Return (X, Y) of the center of cell containing provided text 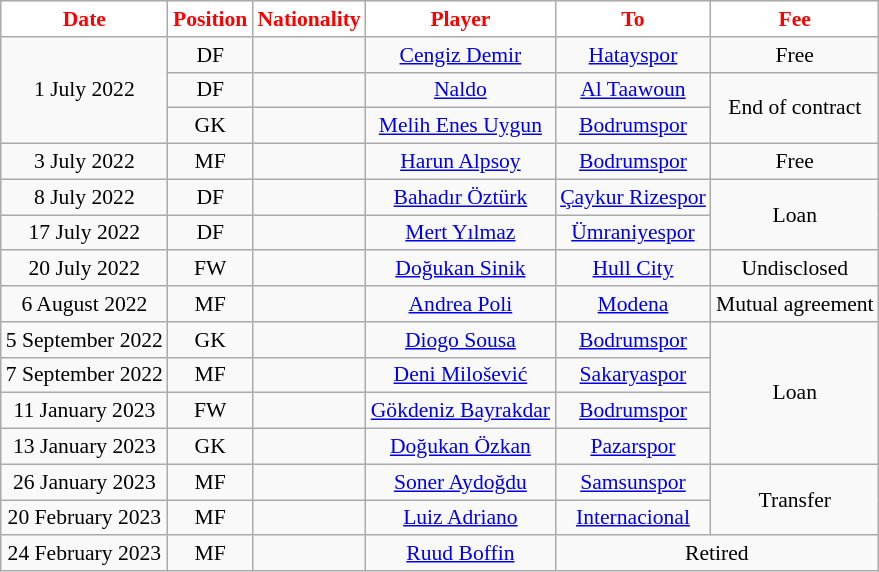
Fee (795, 19)
Doğukan Özkan (460, 447)
Bahadır Öztürk (460, 197)
Mutual agreement (795, 304)
11 January 2023 (84, 411)
26 January 2023 (84, 482)
3 July 2022 (84, 162)
17 July 2022 (84, 233)
Harun Alpsoy (460, 162)
Melih Enes Uygun (460, 126)
Samsunspor (633, 482)
Naldo (460, 90)
5 September 2022 (84, 340)
Doğukan Sinik (460, 269)
Pazarspor (633, 447)
1 July 2022 (84, 90)
Luiz Adriano (460, 518)
Çaykur Rizespor (633, 197)
Date (84, 19)
Cengiz Demir (460, 55)
Al Taawoun (633, 90)
Internacional (633, 518)
Transfer (795, 500)
Hatayspor (633, 55)
Andrea Poli (460, 304)
Retired (717, 554)
Nationality (308, 19)
Hull City (633, 269)
Modena (633, 304)
8 July 2022 (84, 197)
Diogo Sousa (460, 340)
Ruud Boffin (460, 554)
20 July 2022 (84, 269)
To (633, 19)
Player (460, 19)
Undisclosed (795, 269)
End of contract (795, 108)
Position (210, 19)
Deni Milošević (460, 375)
7 September 2022 (84, 375)
Ümraniyespor (633, 233)
Mert Yılmaz (460, 233)
Soner Aydoğdu (460, 482)
13 January 2023 (84, 447)
24 February 2023 (84, 554)
20 February 2023 (84, 518)
Sakaryaspor (633, 375)
Gökdeniz Bayrakdar (460, 411)
6 August 2022 (84, 304)
